Return the (X, Y) coordinate for the center point of the cell that contains the specified text.  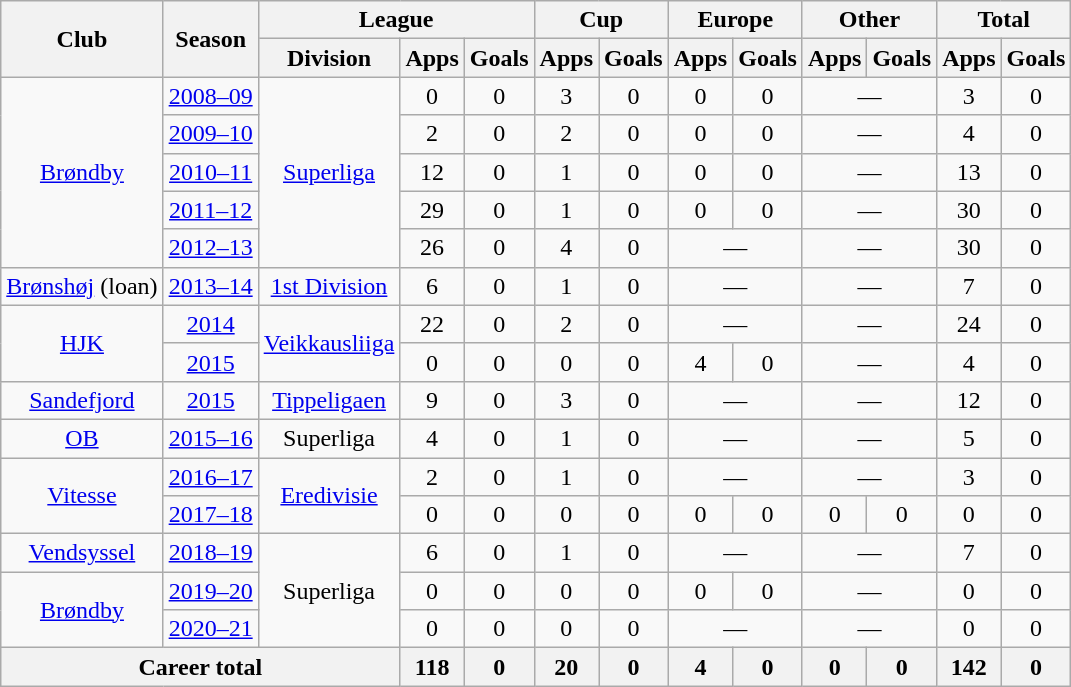
29 (432, 210)
2019–20 (210, 591)
118 (432, 667)
Total (1004, 20)
13 (969, 172)
Division (329, 58)
2018–19 (210, 553)
Vendsyssel (82, 553)
5 (969, 438)
2008–09 (210, 96)
Season (210, 39)
26 (432, 248)
League (396, 20)
Europe (735, 20)
Brønshøj (loan) (82, 286)
Career total (200, 667)
Cup (601, 20)
142 (969, 667)
2017–18 (210, 515)
2016–17 (210, 477)
24 (969, 324)
Sandefjord (82, 400)
9 (432, 400)
Vitesse (82, 496)
HJK (82, 343)
2014 (210, 324)
Tippeligaen (329, 400)
20 (566, 667)
2015–16 (210, 438)
2012–13 (210, 248)
2020–21 (210, 629)
2009–10 (210, 134)
2013–14 (210, 286)
2010–11 (210, 172)
22 (432, 324)
Veikkausliiga (329, 343)
Eredivisie (329, 496)
1st Division (329, 286)
OB (82, 438)
Other (869, 20)
2011–12 (210, 210)
Club (82, 39)
